Locate the cell with the specified text and output its [x, y] center coordinate. 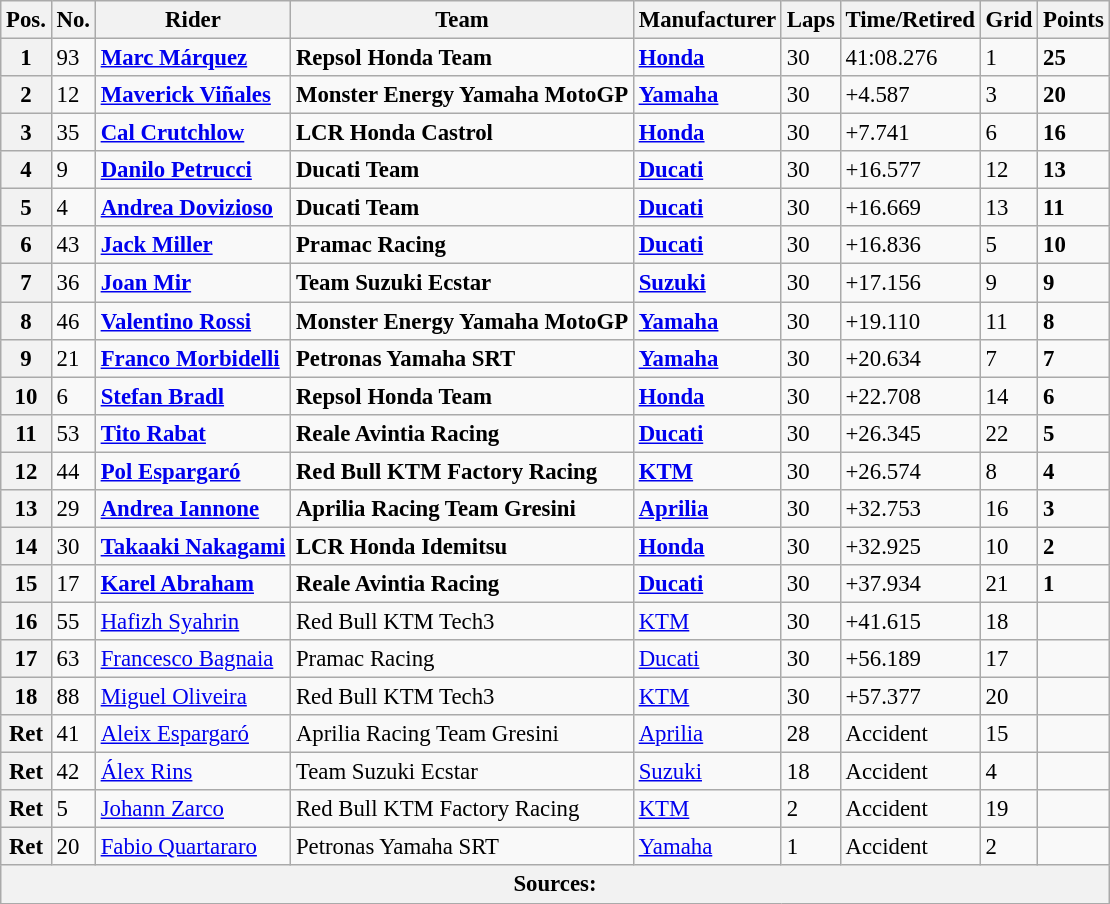
+26.345 [910, 433]
Aleix Espargaró [192, 734]
+22.708 [910, 396]
Takaaki Nakagami [192, 546]
+19.110 [910, 321]
Karel Abraham [192, 584]
Fabio Quartararo [192, 847]
+41.615 [910, 621]
+32.925 [910, 546]
Points [1074, 20]
Francesco Bagnaia [192, 659]
Álex Rins [192, 772]
Johann Zarco [192, 809]
Danilo Petrucci [192, 170]
Maverick Viñales [192, 95]
Andrea Iannone [192, 509]
25 [1074, 58]
+16.669 [910, 208]
Valentino Rossi [192, 321]
Marc Márquez [192, 58]
LCR Honda Idemitsu [462, 546]
LCR Honda Castrol [462, 133]
+37.934 [910, 584]
Rider [192, 20]
43 [73, 245]
29 [73, 509]
41 [73, 734]
55 [73, 621]
19 [1008, 809]
42 [73, 772]
+16.836 [910, 245]
46 [73, 321]
+26.574 [910, 471]
22 [1008, 433]
+7.741 [910, 133]
41:08.276 [910, 58]
Cal Crutchlow [192, 133]
36 [73, 283]
Time/Retired [910, 20]
+56.189 [910, 659]
Pos. [26, 20]
93 [73, 58]
Pol Espargaró [192, 471]
+57.377 [910, 697]
Stefan Bradl [192, 396]
+20.634 [910, 358]
44 [73, 471]
+4.587 [910, 95]
Tito Rabat [192, 433]
Hafizh Syahrin [192, 621]
Sources: [555, 885]
35 [73, 133]
53 [73, 433]
+32.753 [910, 509]
Team [462, 20]
+16.577 [910, 170]
No. [73, 20]
88 [73, 697]
Franco Morbidelli [192, 358]
Miguel Oliveira [192, 697]
Jack Miller [192, 245]
Manufacturer [707, 20]
63 [73, 659]
Andrea Dovizioso [192, 208]
28 [810, 734]
+17.156 [910, 283]
Joan Mir [192, 283]
Grid [1008, 20]
Laps [810, 20]
